Identify which cell holds the provided text, then report its (X, Y) central coordinate. 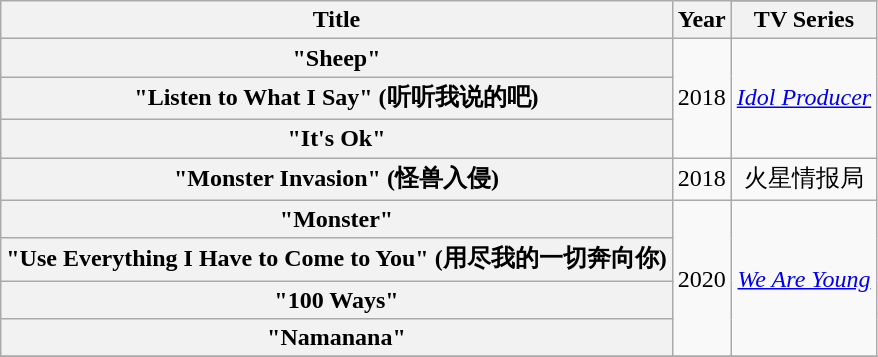
火星情报局 (804, 180)
"Listen to What I Say" (听听我说的吧) (336, 98)
2020 (702, 278)
Year (702, 20)
TV Series (804, 20)
"It's Ok" (336, 138)
Title (336, 20)
"Monster" (336, 219)
"Use Everything I Have to Come to You" (用尽我的一切奔向你) (336, 260)
"Sheep" (336, 58)
"Namanana" (336, 338)
"Monster Invasion" (怪兽入侵) (336, 180)
"100 Ways" (336, 300)
Idol Producer (804, 98)
We Are Young (804, 278)
